Return the (x, y) coordinate for the center point of the cell that contains the specified text.  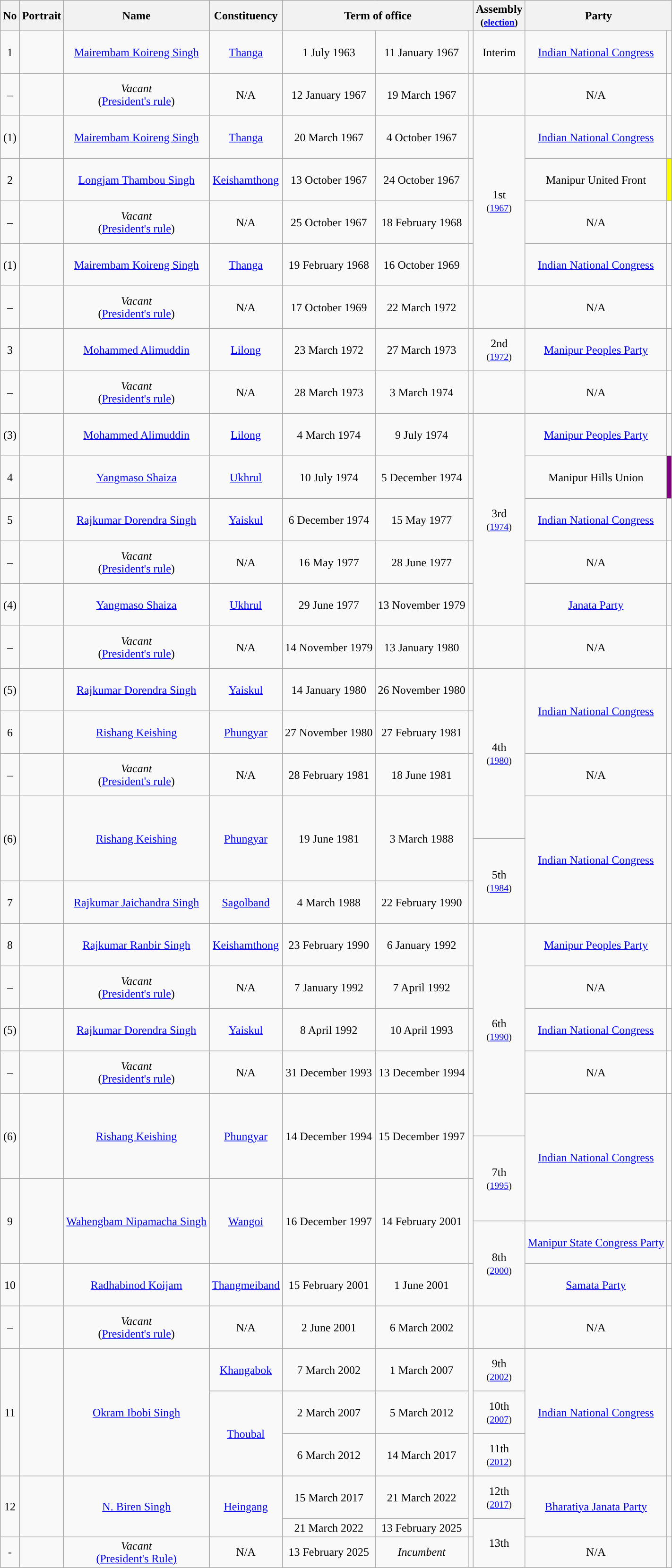
14 February 2001 (422, 1221)
Wangoi (246, 1221)
5th(1984) (499, 881)
1 July 1963 (329, 52)
7 April 1992 (422, 988)
9 (10, 1221)
Sagolband (246, 903)
1 March 2007 (422, 1370)
1st(1967) (499, 201)
Rajkumar Jaichandra Singh (137, 903)
6 January 1992 (422, 945)
8 (10, 945)
11 (10, 1413)
Interim (499, 52)
Bharatiya Janata Party (596, 1507)
28 June 1977 (422, 562)
15 February 2001 (329, 1285)
19 March 1967 (422, 95)
5 (10, 520)
Term of office (378, 16)
16 May 1977 (329, 562)
Longjam Thambou Singh (137, 180)
(4) (10, 605)
14 November 1979 (329, 648)
31 December 1993 (329, 1073)
13 November 1979 (422, 605)
14 December 1994 (329, 1136)
13 December 1994 (422, 1073)
Thangmeiband (246, 1285)
Rajkumar Ranbir Singh (137, 945)
4 October 1967 (422, 137)
4th(1980) (499, 754)
Vacant(President's Rule) (137, 1552)
15 May 1977 (422, 520)
10th(2007) (499, 1413)
15 December 1997 (422, 1136)
23 March 1972 (329, 350)
5 December 1974 (422, 477)
3rd(1974) (499, 520)
Assembly(election) (499, 16)
29 June 1977 (329, 605)
4 March 1974 (329, 435)
13 October 1967 (329, 180)
6 March 2012 (329, 1455)
(3) (10, 435)
22 March 1972 (422, 307)
4 March 1988 (329, 903)
11 January 1967 (422, 52)
Constituency (246, 16)
19 February 1968 (329, 265)
12th(2017) (499, 1498)
26 November 1980 (422, 690)
Manipur United Front (596, 180)
7 March 2002 (329, 1370)
2 June 2001 (329, 1328)
15 March 2017 (329, 1498)
27 February 1981 (422, 733)
9th(2002) (499, 1370)
2nd(1972) (499, 350)
7 (10, 903)
Manipur State Congress Party (596, 1243)
9 July 1974 (422, 435)
12 January 1967 (329, 95)
N. Biren Singh (137, 1507)
12 (10, 1507)
13th (499, 1543)
27 March 1973 (422, 350)
10 April 1993 (422, 1030)
Samata Party (596, 1285)
Heingang (246, 1507)
10 July 1974 (329, 477)
14 January 1980 (329, 690)
5 March 2012 (422, 1413)
Manipur Hills Union (596, 477)
24 October 1967 (422, 180)
28 February 1981 (329, 775)
3 March 1988 (422, 839)
22 February 1990 (422, 903)
Thoubal (246, 1434)
Portrait (42, 16)
27 November 1980 (329, 733)
No (10, 16)
4 (10, 477)
17 October 1969 (329, 307)
Incumbent (422, 1552)
18 February 1968 (422, 222)
14 March 2017 (422, 1455)
7th(1995) (499, 1179)
Name (137, 16)
2 (10, 180)
28 March 1973 (329, 392)
8th(2000) (499, 1264)
- (10, 1552)
Okram Ibobi Singh (137, 1413)
10 (10, 1285)
3 (10, 350)
6 March 2002 (422, 1328)
11th(2012) (499, 1455)
25 October 1967 (329, 222)
18 June 1981 (422, 775)
1 June 2001 (422, 1285)
23 February 1990 (329, 945)
Party (598, 16)
Wahengbam Nipamacha Singh (137, 1221)
16 December 1997 (329, 1221)
3 March 1974 (422, 392)
19 June 1981 (329, 839)
Janata Party (596, 605)
8 April 1992 (329, 1030)
20 March 1967 (329, 137)
16 October 1969 (422, 265)
Radhabinod Koijam (137, 1285)
13 January 1980 (422, 648)
6 (10, 733)
6 December 1974 (329, 520)
2 March 2007 (329, 1413)
7 January 1992 (329, 988)
Khangabok (246, 1370)
1 (10, 52)
6th(1990) (499, 1030)
